For the text-containing cell, return its midpoint in [X, Y] coordinate format. 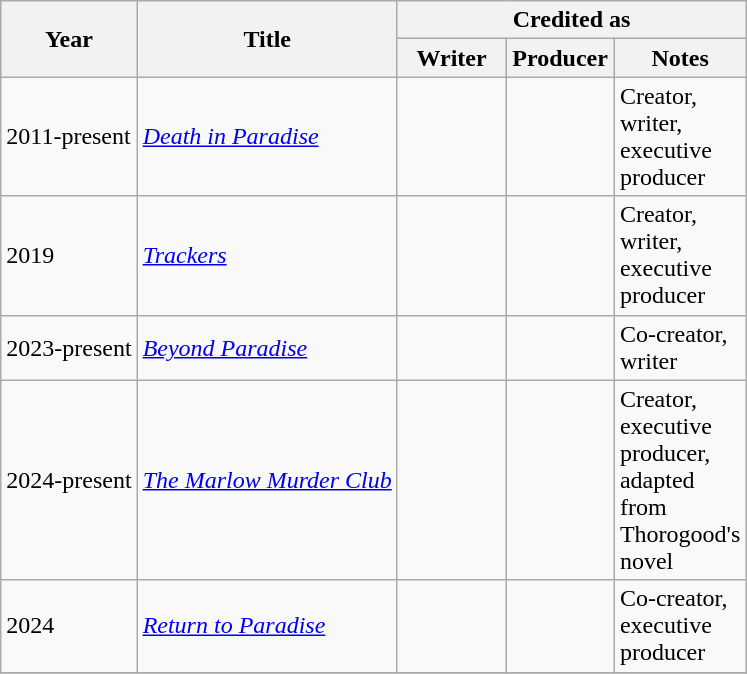
Trackers [267, 256]
Co-creator, executive producer [680, 626]
2024 [69, 626]
The Marlow Murder Club [267, 480]
2019 [69, 256]
Producer [560, 58]
Writer [452, 58]
Year [69, 39]
2024-present [69, 480]
Credited as [572, 20]
Co-creator, writer [680, 348]
Death in Paradise [267, 136]
2011-present [69, 136]
Return to Paradise [267, 626]
2023-present [69, 348]
Creator, executive producer, adapted from Thorogood's novel [680, 480]
Beyond Paradise [267, 348]
Title [267, 39]
Notes [680, 58]
